Locate the cell with the specified text and output its (X, Y) center coordinate. 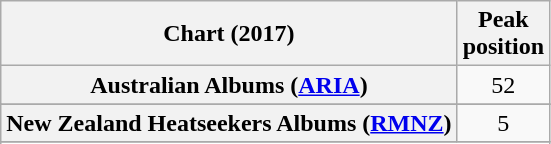
New Zealand Heatseekers Albums (RMNZ) (229, 123)
Australian Albums (ARIA) (229, 85)
52 (503, 85)
Peak position (503, 34)
Chart (2017) (229, 34)
5 (503, 123)
